Provide the [x, y] coordinate of the cell's center where the given text is located.  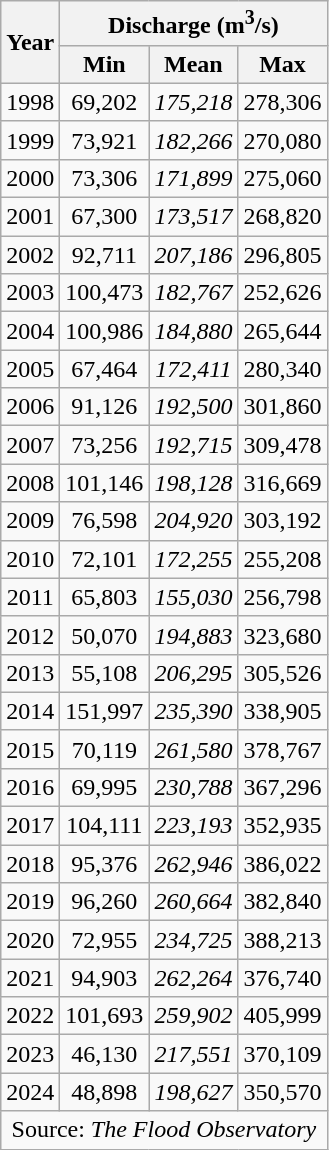
76,598 [104, 521]
73,921 [104, 140]
67,300 [104, 217]
2005 [30, 369]
323,680 [282, 635]
207,186 [194, 255]
172,255 [194, 559]
260,664 [194, 902]
376,740 [282, 978]
259,902 [194, 1016]
405,999 [282, 1016]
171,899 [194, 178]
155,030 [194, 597]
2013 [30, 673]
2006 [30, 407]
173,517 [194, 217]
73,306 [104, 178]
2010 [30, 559]
386,022 [282, 864]
256,798 [282, 597]
261,580 [194, 749]
50,070 [104, 635]
Min [104, 64]
Mean [194, 64]
2020 [30, 940]
2008 [30, 483]
2011 [30, 597]
350,570 [282, 1092]
69,995 [104, 787]
255,208 [282, 559]
192,715 [194, 445]
182,767 [194, 293]
198,627 [194, 1092]
223,193 [194, 826]
305,526 [282, 673]
382,840 [282, 902]
72,101 [104, 559]
265,644 [282, 331]
94,903 [104, 978]
175,218 [194, 102]
303,192 [282, 521]
2012 [30, 635]
67,464 [104, 369]
235,390 [194, 711]
1998 [30, 102]
234,725 [194, 940]
65,803 [104, 597]
92,711 [104, 255]
2009 [30, 521]
268,820 [282, 217]
2018 [30, 864]
2000 [30, 178]
182,266 [194, 140]
192,500 [194, 407]
2016 [30, 787]
Source: The Flood Observatory [164, 1130]
2015 [30, 749]
296,805 [282, 255]
278,306 [282, 102]
2003 [30, 293]
Year [30, 42]
194,883 [194, 635]
2001 [30, 217]
204,920 [194, 521]
104,111 [104, 826]
2004 [30, 331]
280,340 [282, 369]
206,295 [194, 673]
367,296 [282, 787]
72,955 [104, 940]
378,767 [282, 749]
2002 [30, 255]
262,264 [194, 978]
309,478 [282, 445]
2014 [30, 711]
217,551 [194, 1054]
101,693 [104, 1016]
338,905 [282, 711]
Discharge (m3/s) [194, 24]
2017 [30, 826]
1999 [30, 140]
2019 [30, 902]
100,473 [104, 293]
91,126 [104, 407]
Max [282, 64]
101,146 [104, 483]
184,880 [194, 331]
198,128 [194, 483]
301,860 [282, 407]
230,788 [194, 787]
270,080 [282, 140]
100,986 [104, 331]
48,898 [104, 1092]
151,997 [104, 711]
2023 [30, 1054]
262,946 [194, 864]
252,626 [282, 293]
316,669 [282, 483]
2024 [30, 1092]
55,108 [104, 673]
388,213 [282, 940]
370,109 [282, 1054]
172,411 [194, 369]
95,376 [104, 864]
69,202 [104, 102]
2022 [30, 1016]
70,119 [104, 749]
73,256 [104, 445]
2007 [30, 445]
352,935 [282, 826]
2021 [30, 978]
96,260 [104, 902]
275,060 [282, 178]
46,130 [104, 1054]
